Detect which cell encompasses the target text, then output its [x, y] center coordinate. 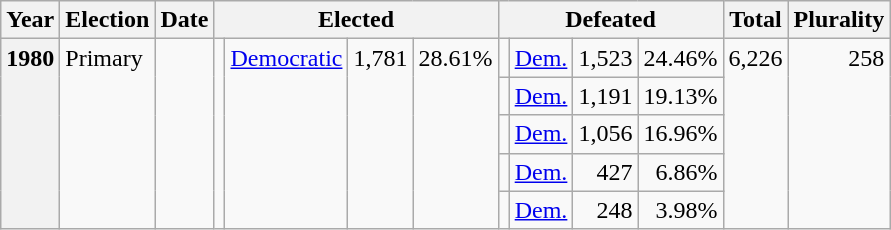
1,523 [606, 58]
Total [756, 20]
Elected [356, 20]
1980 [30, 134]
28.61% [456, 134]
427 [606, 172]
Plurality [839, 20]
Primary [108, 134]
6,226 [756, 134]
1,781 [380, 134]
Date [184, 20]
1,191 [606, 96]
24.46% [680, 58]
258 [839, 134]
248 [606, 210]
Democratic [286, 134]
Election [108, 20]
16.96% [680, 134]
1,056 [606, 134]
Year [30, 20]
3.98% [680, 210]
Defeated [610, 20]
19.13% [680, 96]
6.86% [680, 172]
